Scan for the cell matching the given text and deliver its (x, y) coordinate at center. 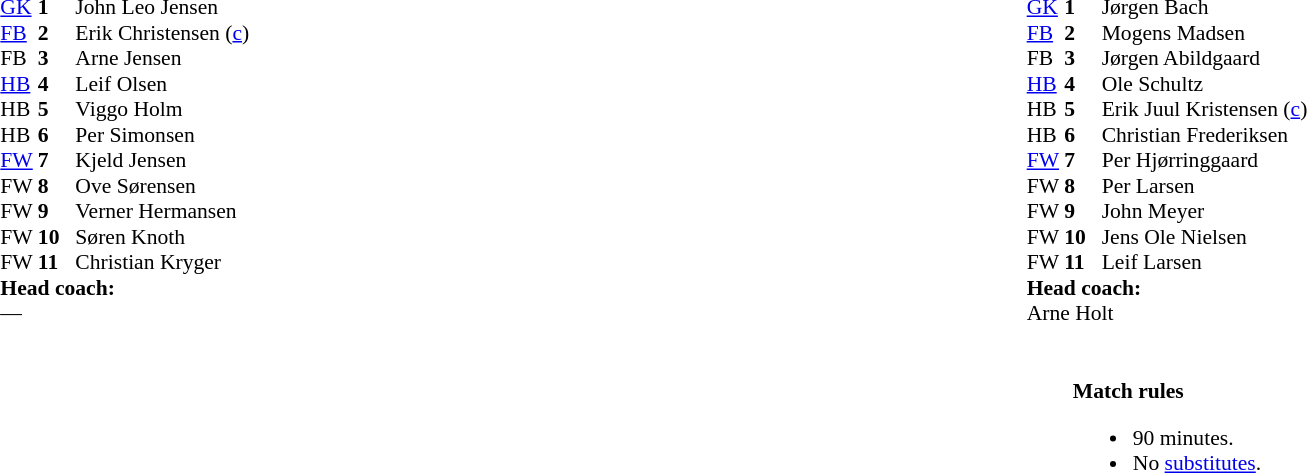
Erik Christensen (c) (162, 33)
— (124, 313)
Kjeld Jensen (162, 161)
Head coach: (124, 288)
Ove Sørensen (162, 186)
Søren Knoth (162, 237)
Verner Hermansen (162, 211)
Leif Olsen (162, 84)
Christian Kryger (162, 263)
Viggo Holm (162, 109)
Per Simonsen (162, 135)
Arne Jensen (162, 59)
